Identify which cell holds the provided text, then report its [x, y] central coordinate. 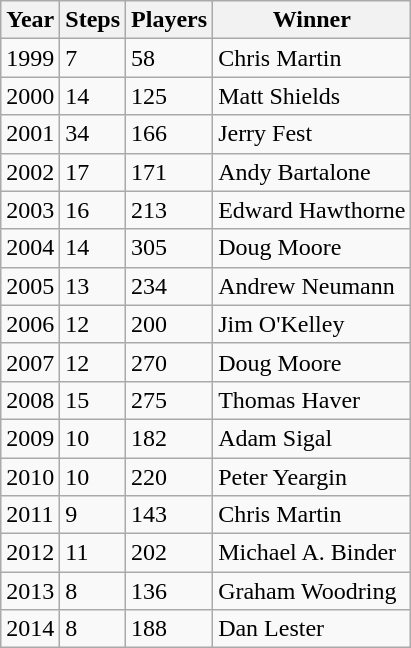
2012 [30, 553]
275 [170, 400]
182 [170, 438]
9 [93, 515]
Peter Yeargin [312, 477]
Michael A. Binder [312, 553]
270 [170, 362]
Jim O'Kelley [312, 324]
2010 [30, 477]
200 [170, 324]
Thomas Haver [312, 400]
Steps [93, 20]
2003 [30, 210]
2000 [30, 96]
2011 [30, 515]
Jerry Fest [312, 134]
305 [170, 248]
166 [170, 134]
11 [93, 553]
2007 [30, 362]
Edward Hawthorne [312, 210]
234 [170, 286]
125 [170, 96]
Adam Sigal [312, 438]
2005 [30, 286]
2009 [30, 438]
2006 [30, 324]
220 [170, 477]
Andrew Neumann [312, 286]
Dan Lester [312, 629]
Winner [312, 20]
58 [170, 58]
34 [93, 134]
143 [170, 515]
Andy Bartalone [312, 172]
1999 [30, 58]
Matt Shields [312, 96]
16 [93, 210]
2004 [30, 248]
2001 [30, 134]
213 [170, 210]
Graham Woodring [312, 591]
2013 [30, 591]
Year [30, 20]
2014 [30, 629]
Players [170, 20]
202 [170, 553]
7 [93, 58]
188 [170, 629]
15 [93, 400]
2002 [30, 172]
171 [170, 172]
2008 [30, 400]
136 [170, 591]
13 [93, 286]
17 [93, 172]
